Locate the cell with the specified text and output its [X, Y] center coordinate. 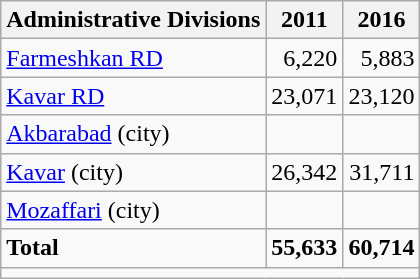
Kavar (city) [134, 172]
Farmeshkan RD [134, 58]
Akbarabad (city) [134, 134]
Mozaffari (city) [134, 210]
Total [134, 248]
55,633 [304, 248]
Administrative Divisions [134, 20]
6,220 [304, 58]
Kavar RD [134, 96]
2016 [382, 20]
5,883 [382, 58]
23,120 [382, 96]
31,711 [382, 172]
60,714 [382, 248]
23,071 [304, 96]
2011 [304, 20]
26,342 [304, 172]
